Locate the cell with the specified text and output its [x, y] center coordinate. 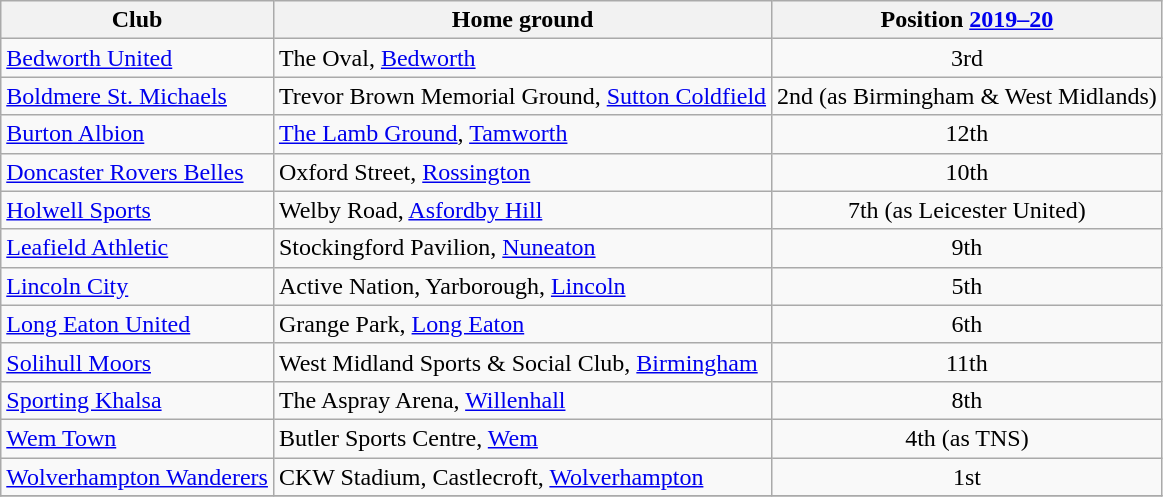
11th [968, 362]
West Midland Sports & Social Club, Birmingham [522, 362]
Home ground [522, 20]
7th (as Leicester United) [968, 210]
6th [968, 324]
Wolverhampton Wanderers [138, 477]
Trevor Brown Memorial Ground, Sutton Coldfield [522, 96]
9th [968, 248]
Stockingford Pavilion, Nuneaton [522, 248]
Burton Albion [138, 134]
Grange Park, Long Eaton [522, 324]
The Lamb Ground, Tamworth [522, 134]
Long Eaton United [138, 324]
Butler Sports Centre, Wem [522, 438]
The Aspray Arena, Willenhall [522, 400]
Oxford Street, Rossington [522, 172]
5th [968, 286]
Active Nation, Yarborough, Lincoln [522, 286]
8th [968, 400]
Wem Town [138, 438]
Holwell Sports [138, 210]
Club [138, 20]
Welby Road, Asfordby Hill [522, 210]
12th [968, 134]
Solihull Moors [138, 362]
4th (as TNS) [968, 438]
The Oval, Bedworth [522, 58]
1st [968, 477]
Sporting Khalsa [138, 400]
Position 2019–20 [968, 20]
Bedworth United [138, 58]
CKW Stadium, Castlecroft, Wolverhampton [522, 477]
2nd (as Birmingham & West Midlands) [968, 96]
Boldmere St. Michaels [138, 96]
Lincoln City [138, 286]
Doncaster Rovers Belles [138, 172]
Leafield Athletic [138, 248]
3rd [968, 58]
10th [968, 172]
